Output the (X, Y) coordinate of the center of the cell containing the given text.  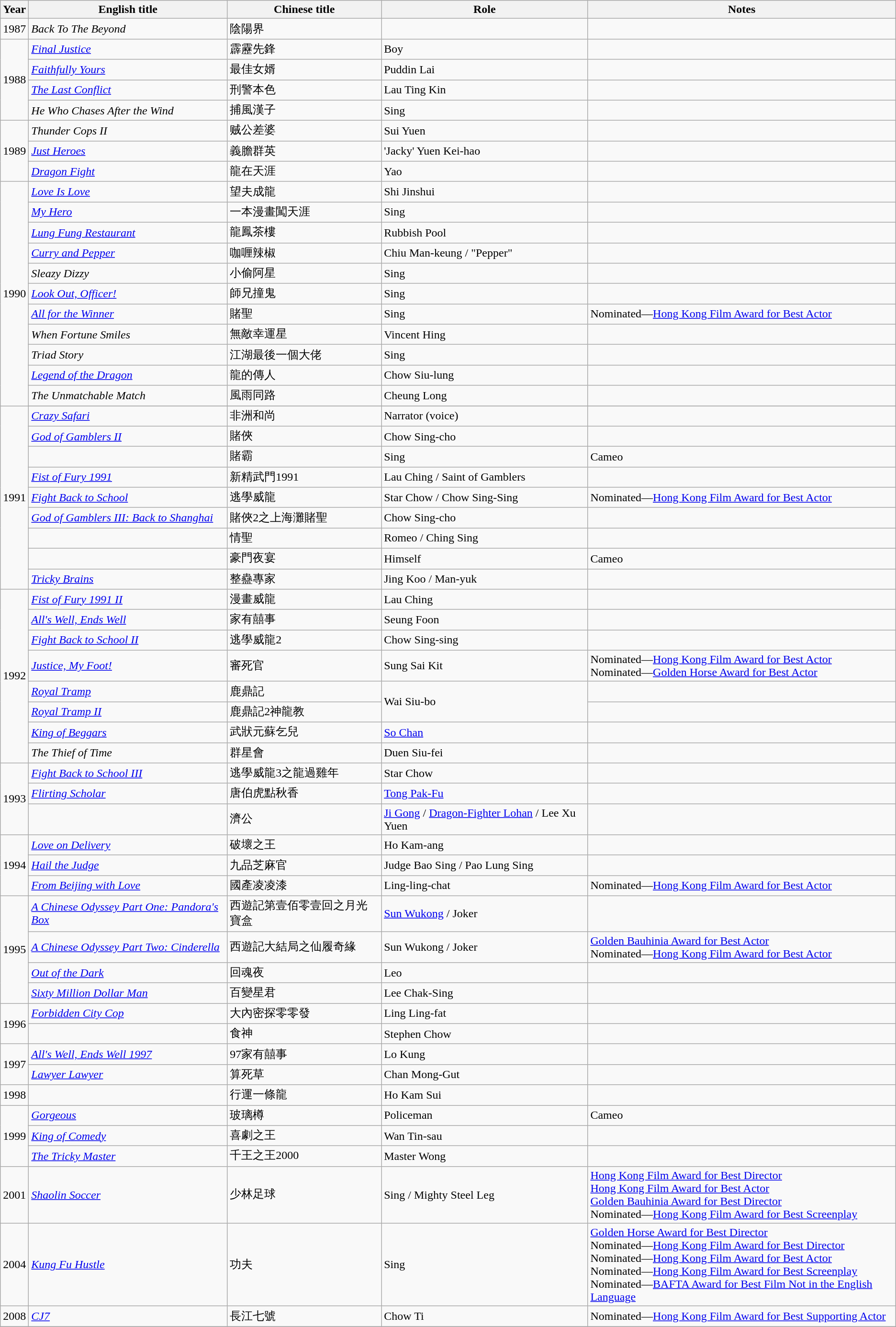
食神 (304, 1034)
長江七號 (304, 1316)
Justice, My Foot! (128, 665)
1999 (14, 1136)
Hail the Judge (128, 866)
Lau Ching (484, 599)
逃學威龍 (304, 498)
Cheung Long (484, 395)
Lung Fung Restaurant (128, 233)
鹿鼎記2神龍教 (304, 712)
Out of the Dark (128, 973)
Royal Tramp II (128, 712)
Narrator (voice) (484, 416)
霹靂先鋒 (304, 49)
2001 (14, 1195)
Leo (484, 973)
Lawyer Lawyer (128, 1074)
1989 (14, 151)
So Chan (484, 732)
Love on Delivery (128, 845)
Puddin Lai (484, 70)
The Thief of Time (128, 753)
功夫 (304, 1265)
Love Is Love (128, 191)
Chan Mong-Gut (484, 1074)
1995 (14, 949)
玻璃樽 (304, 1115)
1997 (14, 1065)
新精武門1991 (304, 477)
非洲和尚 (304, 416)
Chiu Man-keung / "Pepper" (484, 253)
God of Gamblers II (128, 437)
Lau Ting Kin (484, 90)
Legend of the Dragon (128, 375)
Notes (742, 10)
贼公差婆 (304, 131)
九品芝麻官 (304, 866)
少林足球 (304, 1195)
Lee Chak-Sing (484, 993)
Sleazy Dizzy (128, 274)
Sixty Million Dollar Man (128, 993)
All's Well, Ends Well (128, 619)
群星會 (304, 753)
龍在天涯 (304, 171)
破壞之王 (304, 845)
刑警本色 (304, 90)
1992 (14, 676)
He Who Chases After the Wind (128, 110)
Fight Back to School II (128, 641)
Rubbish Pool (484, 233)
Yao (484, 171)
Role (484, 10)
逃學威龍2 (304, 641)
Chow Ti (484, 1316)
大內密探零零發 (304, 1014)
行運一條龍 (304, 1095)
Forbidden City Cop (128, 1014)
Lo Kung (484, 1054)
Tricky Brains (128, 579)
1996 (14, 1023)
A Chinese Odyssey Part Two: Cinderella (128, 947)
Shaolin Soccer (128, 1195)
King of Comedy (128, 1136)
Vincent Hing (484, 334)
回魂夜 (304, 973)
Just Heroes (128, 151)
江湖最後一個大佬 (304, 355)
國產凌凌漆 (304, 886)
Dragon Fight (128, 171)
All for the Winner (128, 314)
百變星君 (304, 993)
龍鳳茶樓 (304, 233)
'Jacky' Yuen Kei-hao (484, 151)
鹿鼎記 (304, 691)
西遊記第壹佰零壹回之月光寶盒 (304, 913)
God of Gamblers III: Back to Shanghai (128, 518)
漫畫威龍 (304, 599)
龍的傳人 (304, 375)
Back To The Beyond (128, 29)
The Unmatchable Match (128, 395)
喜劇之王 (304, 1136)
Seung Foon (484, 619)
Fight Back to School (128, 498)
Gorgeous (128, 1115)
Nominated—Hong Kong Film Award for Best Supporting Actor (742, 1316)
1994 (14, 866)
Faithfully Yours (128, 70)
捕風漢子 (304, 110)
97家有囍事 (304, 1054)
Ji Gong / Dragon-Fighter Lohan / Lee Xu Yuen (484, 820)
Lau Ching / Saint of Gamblers (484, 477)
Curry and Pepper (128, 253)
審死官 (304, 665)
賭俠 (304, 437)
Chinese title (304, 10)
一本漫畫闖天涯 (304, 213)
Master Wong (484, 1157)
最佳女婿 (304, 70)
1987 (14, 29)
Stephen Chow (484, 1034)
Year (14, 10)
Royal Tramp (128, 691)
武狀元蘇乞兒 (304, 732)
Wan Tin-sau (484, 1136)
豪門夜宴 (304, 558)
Star Chow (484, 774)
千王之王2000 (304, 1157)
Crazy Safari (128, 416)
All's Well, Ends Well 1997 (128, 1054)
Shi Jinshui (484, 191)
咖喱辣椒 (304, 253)
Wai Siu-bo (484, 702)
The Last Conflict (128, 90)
The Tricky Master (128, 1157)
Flirting Scholar (128, 794)
1993 (14, 799)
師兄撞鬼 (304, 294)
1988 (14, 79)
Judge Bao Sing / Pao Lung Sing (484, 866)
My Hero (128, 213)
Sing / Mighty Steel Leg (484, 1195)
Nominated—Hong Kong Film Award for Best ActorNominated—Golden Horse Award for Best Actor (742, 665)
Star Chow / Chow Sing-Sing (484, 498)
1990 (14, 293)
算死草 (304, 1074)
濟公 (304, 820)
Final Justice (128, 49)
King of Beggars (128, 732)
風雨同路 (304, 395)
Ho Kam-ang (484, 845)
無敵幸運星 (304, 334)
1998 (14, 1095)
A Chinese Odyssey Part One: Pandora's Box (128, 913)
Chow Siu-lung (484, 375)
When Fortune Smiles (128, 334)
小偷阿星 (304, 274)
Sui Yuen (484, 131)
Look Out, Officer! (128, 294)
Thunder Cops II (128, 131)
Golden Bauhinia Award for Best ActorNominated—Hong Kong Film Award for Best Actor (742, 947)
Triad Story (128, 355)
Kung Fu Hustle (128, 1265)
English title (128, 10)
Tong Pak-Fu (484, 794)
望夫成龍 (304, 191)
逃學威龍3之龍過雞年 (304, 774)
賭俠2之上海灘賭聖 (304, 518)
Fist of Fury 1991 (128, 477)
Romeo / Ching Sing (484, 538)
2008 (14, 1316)
From Beijing with Love (128, 886)
家有囍事 (304, 619)
Ling Ling-fat (484, 1014)
Policeman (484, 1115)
Ling-ling-chat (484, 886)
Himself (484, 558)
賭霸 (304, 457)
Jing Koo / Man-yuk (484, 579)
唐伯虎點秋香 (304, 794)
西遊記大結局之仙履奇緣 (304, 947)
Fist of Fury 1991 II (128, 599)
整蠱專家 (304, 579)
賭聖 (304, 314)
Boy (484, 49)
1991 (14, 498)
Duen Siu-fei (484, 753)
Chow Sing-sing (484, 641)
陰陽界 (304, 29)
2004 (14, 1265)
Fight Back to School III (128, 774)
Sung Sai Kit (484, 665)
義膽群英 (304, 151)
CJ7 (128, 1316)
情聖 (304, 538)
Ho Kam Sui (484, 1095)
